Return the [x, y] coordinate for the center point of the cell that contains the specified text.  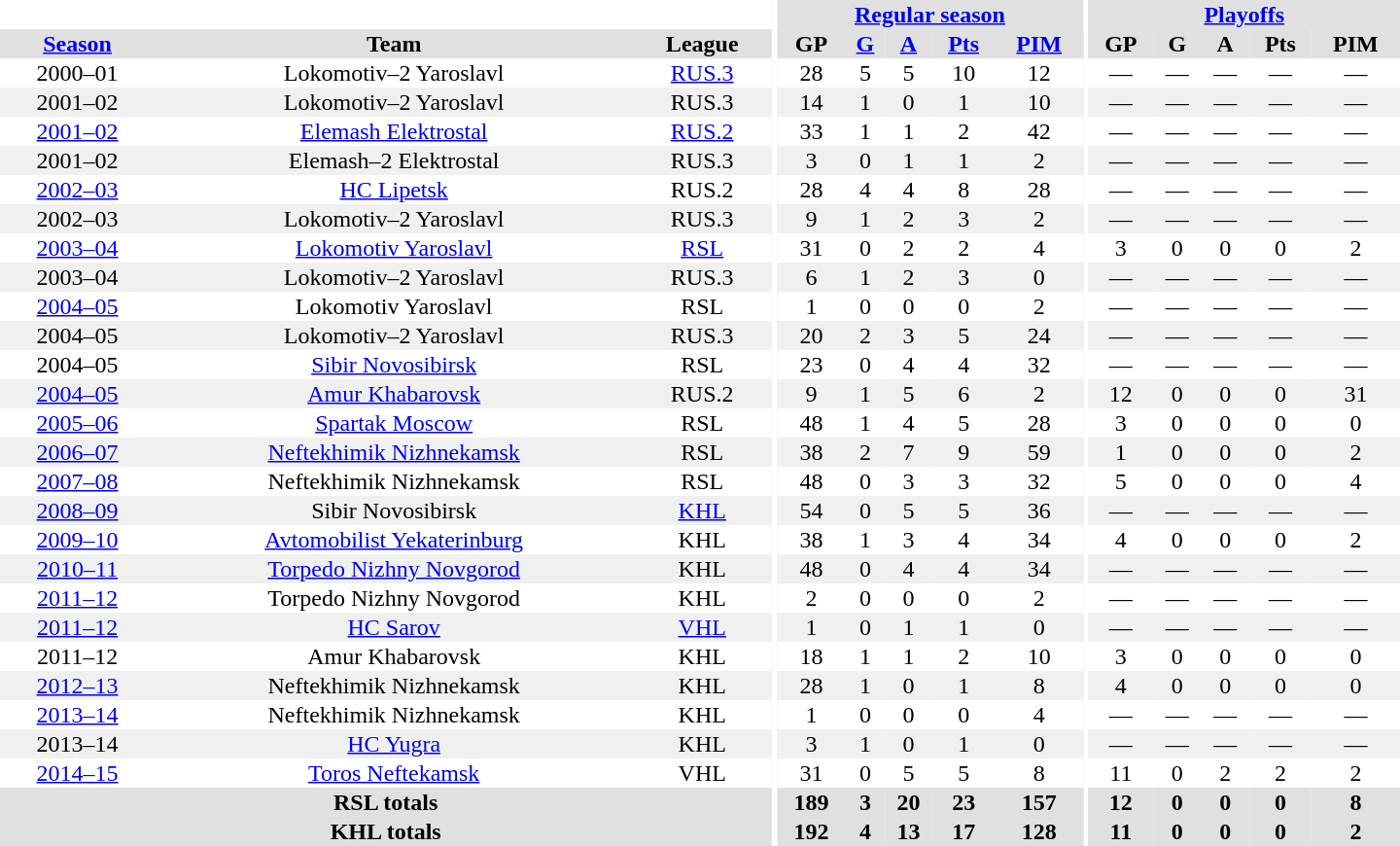
2008–09 [78, 511]
2012–13 [78, 686]
Avtomobilist Yekaterinburg [394, 540]
189 [811, 802]
2005–06 [78, 423]
24 [1038, 335]
HC Lipetsk [394, 190]
128 [1038, 831]
Playoffs [1244, 15]
17 [963, 831]
HC Sarov [394, 627]
Elemash Elektrostal [394, 131]
HC Yugra [394, 744]
7 [908, 452]
13 [908, 831]
36 [1038, 511]
Spartak Moscow [394, 423]
2006–07 [78, 452]
54 [811, 511]
2014–15 [78, 773]
Regular season [929, 15]
2000–01 [78, 73]
2007–08 [78, 481]
Toros Neftekamsk [394, 773]
Team [394, 44]
2009–10 [78, 540]
KHL totals [385, 831]
33 [811, 131]
League [702, 44]
18 [811, 656]
42 [1038, 131]
Elemash–2 Elektrostal [394, 160]
RSL totals [385, 802]
2010–11 [78, 569]
59 [1038, 452]
14 [811, 102]
192 [811, 831]
Season [78, 44]
157 [1038, 802]
